Locate the cell with the specified text and output its [x, y] center coordinate. 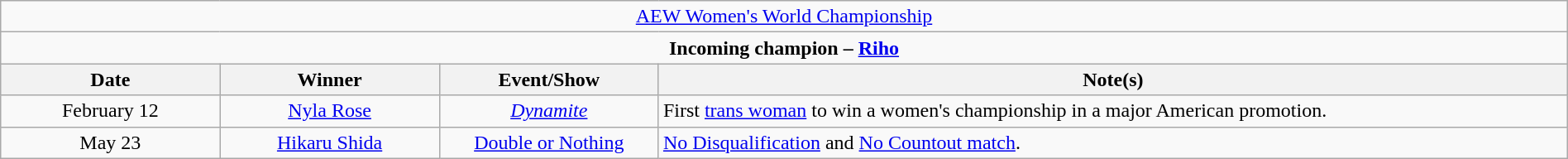
Date [111, 79]
First trans woman to win a women's championship in a major American promotion. [1113, 111]
Winner [329, 79]
Incoming champion – Riho [784, 48]
May 23 [111, 142]
Dynamite [549, 111]
Note(s) [1113, 79]
February 12 [111, 111]
Nyla Rose [329, 111]
Event/Show [549, 79]
Hikaru Shida [329, 142]
Double or Nothing [549, 142]
No Disqualification and No Countout match. [1113, 142]
AEW Women's World Championship [784, 17]
